Scan for the cell matching the given text and deliver its (x, y) coordinate at center. 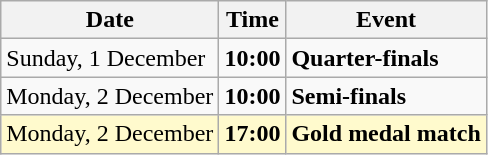
Date (110, 20)
Gold medal match (386, 134)
Quarter-finals (386, 58)
Time (252, 20)
17:00 (252, 134)
Sunday, 1 December (110, 58)
Semi-finals (386, 96)
Event (386, 20)
